Search for the cell housing the specified text and yield its [x, y] center coordinate. 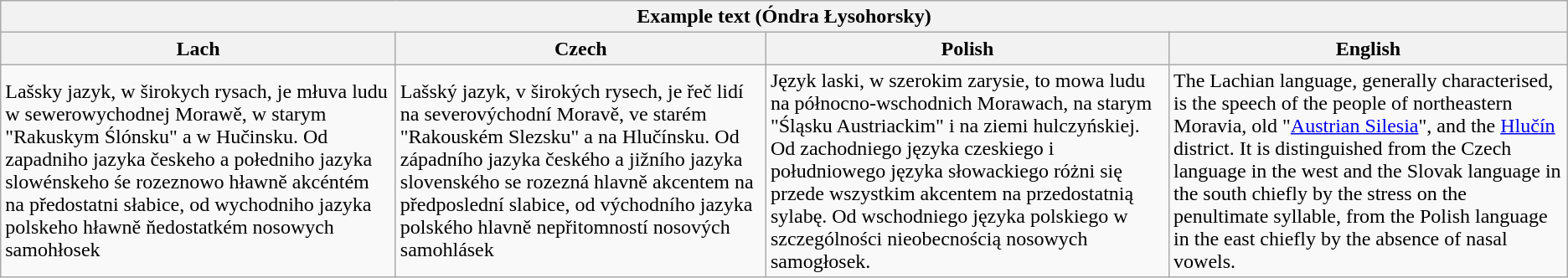
Lach [199, 49]
Example text (Óndra Łysohorsky) [784, 17]
Czech [580, 49]
Polish [967, 49]
English [1369, 49]
